Identify which cell holds the provided text, then report its [X, Y] central coordinate. 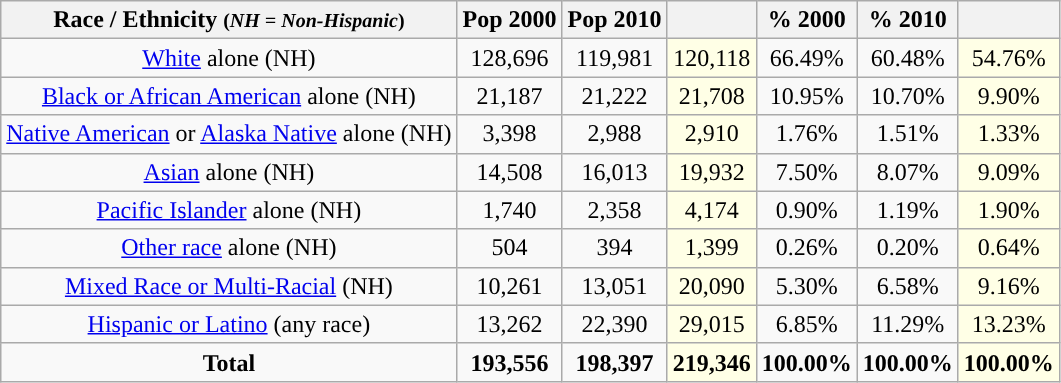
6.58% [908, 286]
13.23% [1008, 324]
20,090 [712, 286]
8.07% [908, 172]
13,051 [614, 286]
1,399 [712, 248]
193,556 [510, 362]
% 2010 [908, 20]
1.33% [1008, 134]
0.64% [1008, 248]
0.90% [806, 210]
19,932 [712, 172]
Black or African American alone (NH) [229, 96]
Total [229, 362]
Hispanic or Latino (any race) [229, 324]
Pacific Islander alone (NH) [229, 210]
21,222 [614, 96]
Mixed Race or Multi-Racial (NH) [229, 286]
1.90% [1008, 210]
198,397 [614, 362]
11.29% [908, 324]
22,390 [614, 324]
2,358 [614, 210]
0.20% [908, 248]
66.49% [806, 58]
1,740 [510, 210]
5.30% [806, 286]
10.70% [908, 96]
2,988 [614, 134]
10.95% [806, 96]
3,398 [510, 134]
29,015 [712, 324]
504 [510, 248]
54.76% [1008, 58]
Native American or Alaska Native alone (NH) [229, 134]
1.51% [908, 134]
60.48% [908, 58]
6.85% [806, 324]
% 2000 [806, 20]
21,708 [712, 96]
13,262 [510, 324]
14,508 [510, 172]
2,910 [712, 134]
9.16% [1008, 286]
1.76% [806, 134]
394 [614, 248]
9.90% [1008, 96]
128,696 [510, 58]
Pop 2000 [510, 20]
219,346 [712, 362]
1.19% [908, 210]
21,187 [510, 96]
7.50% [806, 172]
Other race alone (NH) [229, 248]
4,174 [712, 210]
Pop 2010 [614, 20]
0.26% [806, 248]
White alone (NH) [229, 58]
16,013 [614, 172]
120,118 [712, 58]
9.09% [1008, 172]
Race / Ethnicity (NH = Non-Hispanic) [229, 20]
10,261 [510, 286]
Asian alone (NH) [229, 172]
119,981 [614, 58]
